Capture the cell that displays the provided text and extract its (X, Y) central coordinate. 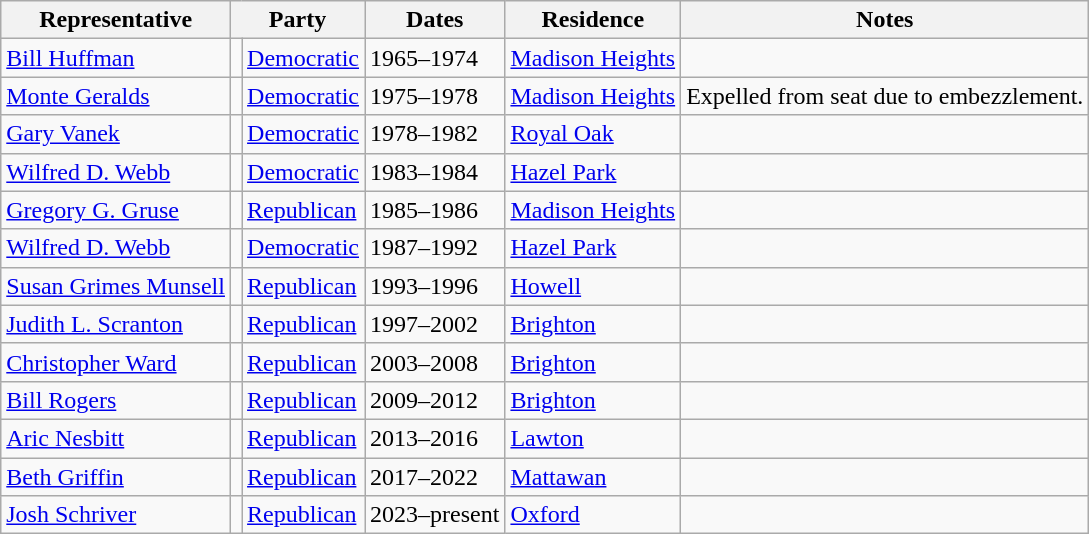
Gregory G. Gruse (116, 210)
Expelled from seat due to embezzlement. (885, 96)
Lawton (593, 438)
1993–1996 (435, 286)
1975–1978 (435, 96)
2009–2012 (435, 400)
Bill Rogers (116, 400)
Susan Grimes Munsell (116, 286)
Dates (435, 20)
1978–1982 (435, 134)
Judith L. Scranton (116, 324)
Representative (116, 20)
2017–2022 (435, 477)
Josh Schriver (116, 515)
2003–2008 (435, 362)
Mattawan (593, 477)
Residence (593, 20)
Oxford (593, 515)
Aric Nesbitt (116, 438)
Christopher Ward (116, 362)
1987–1992 (435, 248)
2013–2016 (435, 438)
Royal Oak (593, 134)
Bill Huffman (116, 58)
Monte Geralds (116, 96)
Notes (885, 20)
1985–1986 (435, 210)
1965–1974 (435, 58)
1997–2002 (435, 324)
Party (297, 20)
2023–present (435, 515)
1983–1984 (435, 172)
Beth Griffin (116, 477)
Howell (593, 286)
Gary Vanek (116, 134)
